Scan for the cell matching the given text and deliver its [X, Y] coordinate at center. 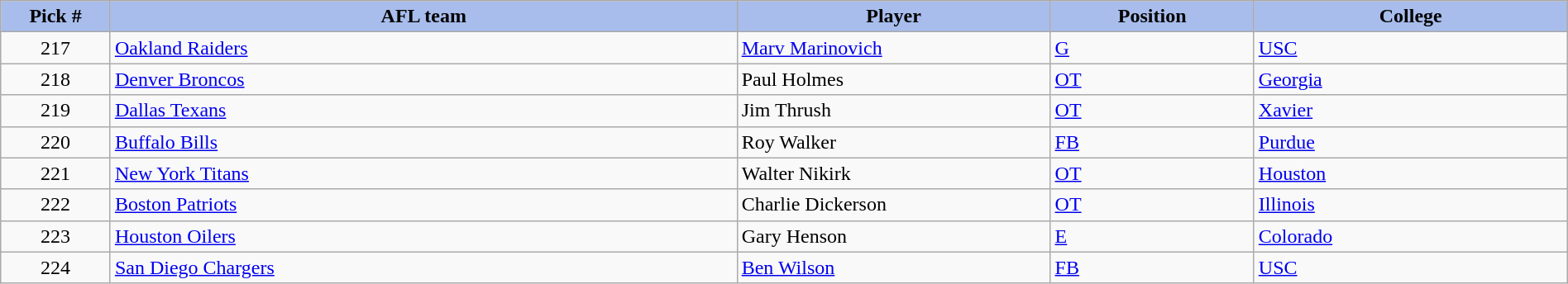
AFL team [423, 17]
Colorado [1411, 236]
224 [56, 267]
Houston [1411, 173]
222 [56, 205]
Purdue [1411, 142]
221 [56, 173]
Buffalo Bills [423, 142]
Boston Patriots [423, 205]
Gary Henson [893, 236]
Houston Oilers [423, 236]
Ben Wilson [893, 267]
Charlie Dickerson [893, 205]
219 [56, 111]
220 [56, 142]
217 [56, 48]
Pick # [56, 17]
Walter Nikirk [893, 173]
Denver Broncos [423, 79]
College [1411, 17]
218 [56, 79]
New York Titans [423, 173]
Dallas Texans [423, 111]
Jim Thrush [893, 111]
223 [56, 236]
E [1152, 236]
Marv Marinovich [893, 48]
Oakland Raiders [423, 48]
Paul Holmes [893, 79]
Illinois [1411, 205]
G [1152, 48]
Player [893, 17]
Xavier [1411, 111]
Roy Walker [893, 142]
Georgia [1411, 79]
Position [1152, 17]
San Diego Chargers [423, 267]
